Detect which cell encompasses the target text, then output its (X, Y) center coordinate. 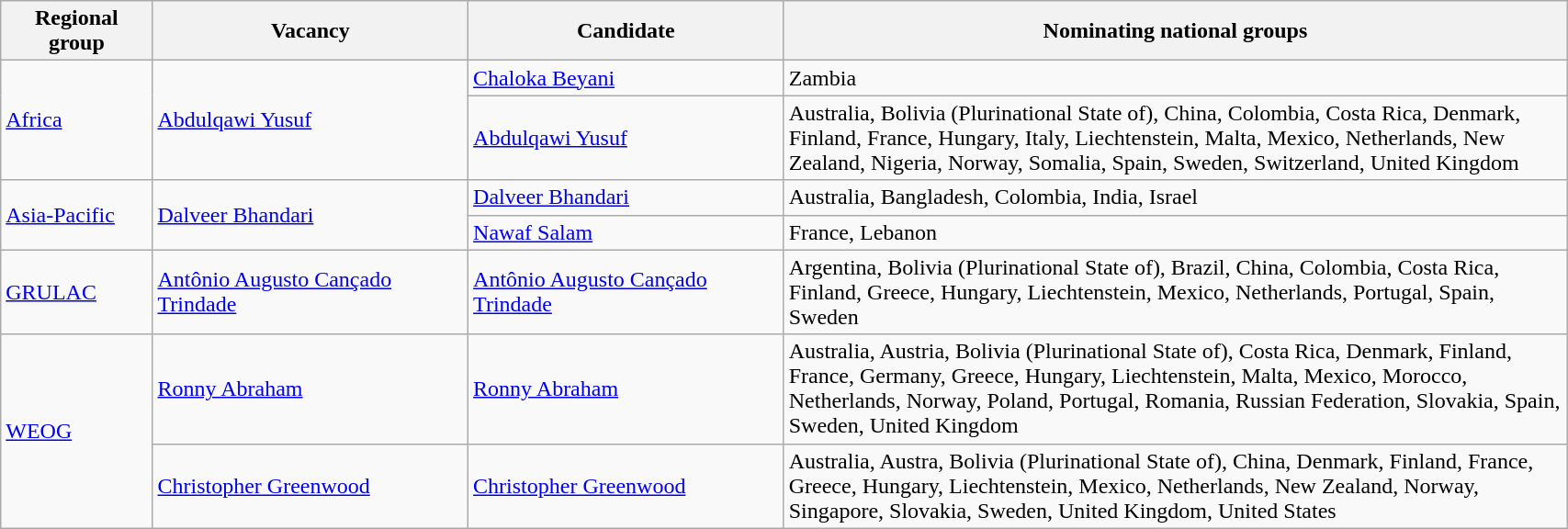
Regional group (77, 31)
Nawaf Salam (626, 232)
Africa (77, 120)
Zambia (1175, 78)
Nominating national groups (1175, 31)
Candidate (626, 31)
France, Lebanon (1175, 232)
Chaloka Beyani (626, 78)
Asia-Pacific (77, 215)
Vacancy (310, 31)
Australia, Bangladesh, Colombia, India, Israel (1175, 197)
GRULAC (77, 292)
WEOG (77, 432)
